Return (x, y) of the center of cell containing provided text 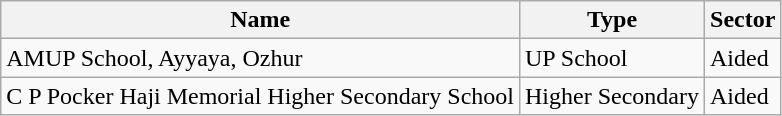
UP School (612, 58)
C P Pocker Haji Memorial Higher Secondary School (260, 96)
Type (612, 20)
AMUP School, Ayyaya, Ozhur (260, 58)
Name (260, 20)
Sector (743, 20)
Higher Secondary (612, 96)
